Find where the given text appears and provide that cell's center as (X, Y) coordinate. 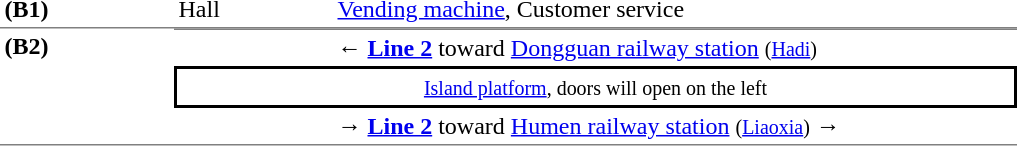
(B2) (87, 86)
→ Line 2 toward Humen railway station (Liaoxia) → (675, 127)
← Line 2 toward Dongguan railway station (Hadi) (675, 47)
Island platform, doors will open on the left (596, 87)
